Search for the cell housing the specified text and yield its (x, y) center coordinate. 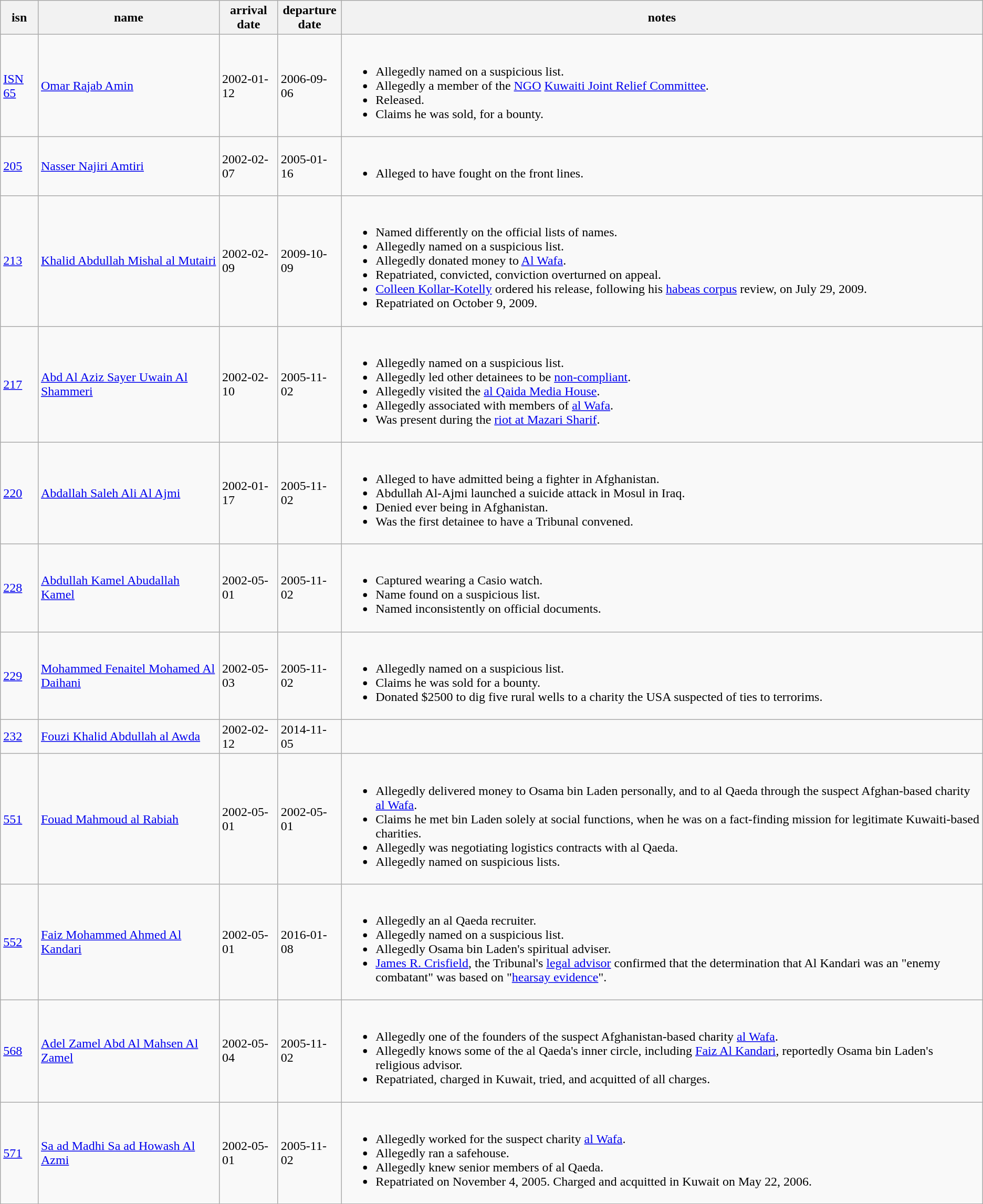
217 (19, 384)
568 (19, 1051)
2002-05-03 (248, 675)
228 (19, 588)
Faiz Mohammed Ahmed Al Kandari (128, 942)
arrivaldate (248, 18)
isn (19, 18)
Allegedly named on a suspicious list.Allegedly a member of the NGO Kuwaiti Joint Relief Committee.Released.Claims he was sold, for a bounty. (662, 86)
Omar Rajab Amin (128, 86)
name (128, 18)
Alleged to have fought on the front lines. (662, 166)
213 (19, 261)
205 (19, 166)
552 (19, 942)
2002-02-10 (248, 384)
2002-02-12 (248, 736)
departuredate (309, 18)
229 (19, 675)
2006-09-06 (309, 86)
2005-01-16 (309, 166)
Abd Al Aziz Sayer Uwain Al Shammeri (128, 384)
2014-11-05 (309, 736)
2002-02-09 (248, 261)
Sa ad Madhi Sa ad Howash Al Azmi (128, 1153)
Abdallah Saleh Ali Al Ajmi (128, 493)
220 (19, 493)
Fouad Mahmoud al Rabiah (128, 819)
Khalid Abdullah Mishal al Mutairi (128, 261)
Mohammed Fenaitel Mohamed Al Daihani (128, 675)
ISN 65 (19, 86)
551 (19, 819)
2002-01-12 (248, 86)
2009-10-09 (309, 261)
Adel Zamel Abd Al Mahsen Al Zamel (128, 1051)
2002-01-17 (248, 493)
571 (19, 1153)
232 (19, 736)
Captured wearing a Casio watch.Name found on a suspicious list.Named inconsistently on official documents. (662, 588)
Abdullah Kamel Abudallah Kamel (128, 588)
2002-02-07 (248, 166)
2002-05-04 (248, 1051)
Nasser Najiri Amtiri (128, 166)
notes (662, 18)
2016-01-08 (309, 942)
Fouzi Khalid Abdullah al Awda (128, 736)
